Return (X, Y) of the center of cell containing provided text 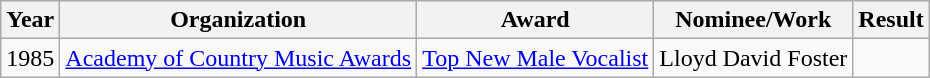
1985 (30, 58)
Nominee/Work (754, 20)
Lloyd David Foster (754, 58)
Academy of Country Music Awards (238, 58)
Year (30, 20)
Result (891, 20)
Award (536, 20)
Top New Male Vocalist (536, 58)
Organization (238, 20)
